Identify which cell holds the provided text, then report its (X, Y) central coordinate. 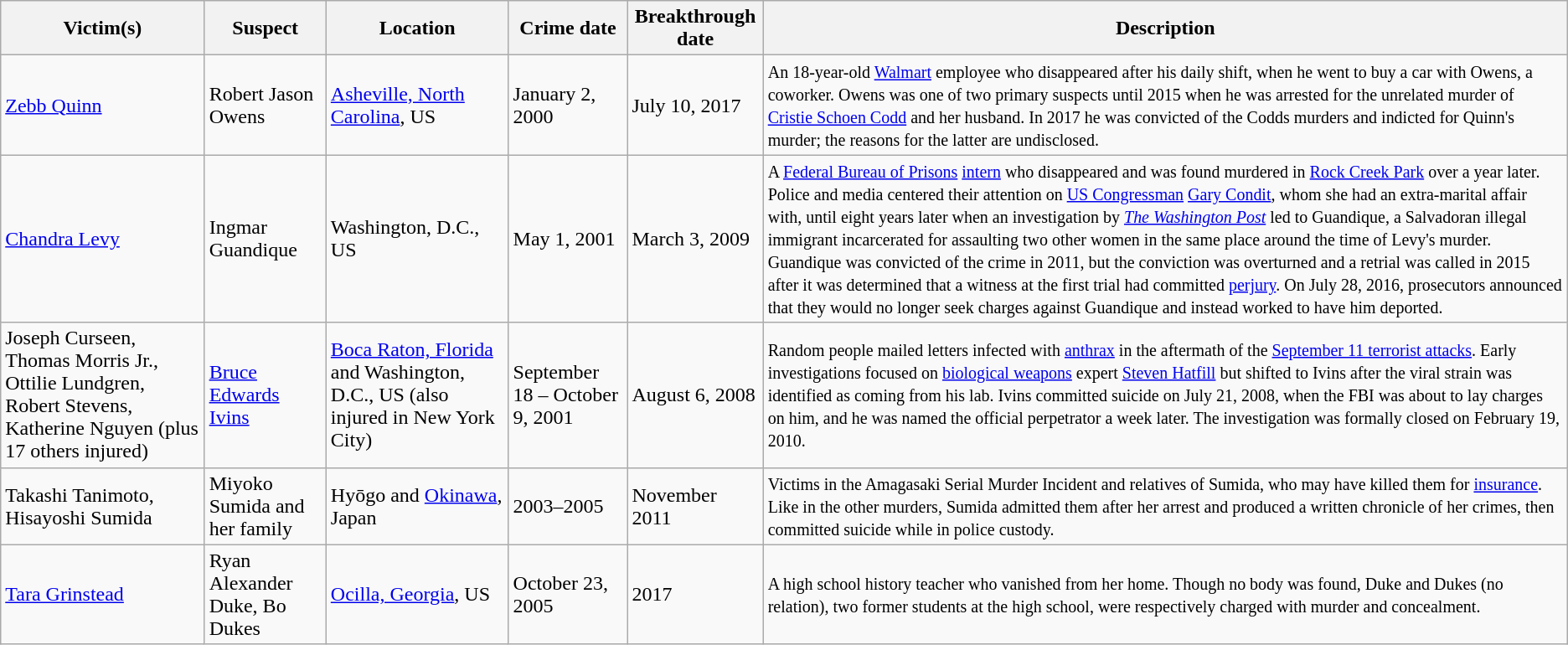
July 10, 2017 (695, 106)
August 6, 2008 (695, 395)
Takashi Tanimoto, Hisayoshi Sumida (102, 506)
Ryan Alexander Duke, Bo Dukes (265, 595)
Robert Jason Owens (265, 106)
Joseph Curseen, Thomas Morris Jr., Ottilie Lundgren, Robert Stevens, Katherine Nguyen (plus 17 others injured) (102, 395)
Victim(s) (102, 28)
Suspect (265, 28)
January 2, 2000 (568, 106)
September 18 – October 9, 2001 (568, 395)
May 1, 2001 (568, 239)
Asheville, North Carolina, US (417, 106)
Ingmar Guandique (265, 239)
Miyoko Sumida and her family (265, 506)
March 3, 2009 (695, 239)
October 23, 2005 (568, 595)
2017 (695, 595)
Washington, D.C., US (417, 239)
Hyōgo and Okinawa, Japan (417, 506)
2003–2005 (568, 506)
Ocilla, Georgia, US (417, 595)
Bruce Edwards Ivins (265, 395)
Boca Raton, Florida and Washington, D.C., US (also injured in New York City) (417, 395)
Location (417, 28)
November 2011 (695, 506)
Zebb Quinn (102, 106)
Tara Grinstead (102, 595)
Crime date (568, 28)
Description (1165, 28)
Breakthrough date (695, 28)
Chandra Levy (102, 239)
